Output the [X, Y] coordinate of the center of the cell containing the given text.  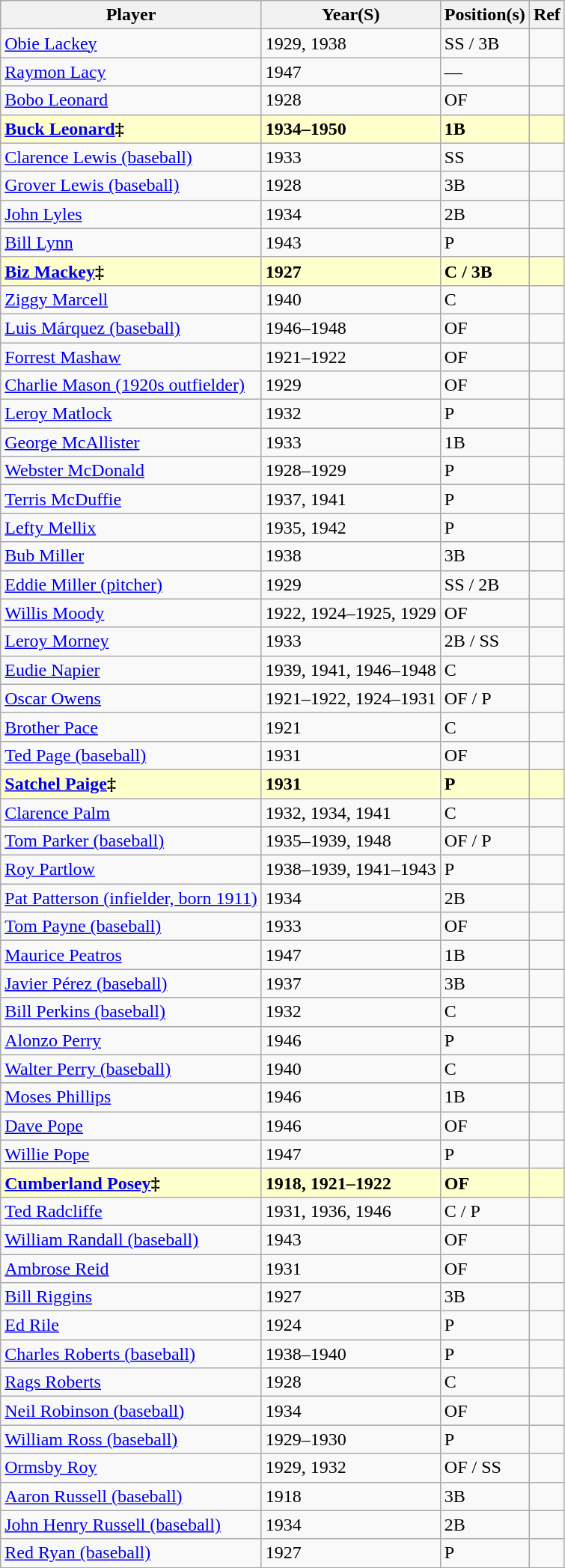
1939, 1941, 1946–1948 [350, 670]
1929, 1938 [350, 43]
Tom Payne (baseball) [131, 927]
Javier Pérez (baseball) [131, 983]
1921 [350, 727]
Grover Lewis (baseball) [131, 186]
Aaron Russell (baseball) [131, 1496]
Bub Miller [131, 556]
Leroy Morney [131, 641]
1937 [350, 983]
Ref [546, 15]
Red Ryan (baseball) [131, 1553]
1946–1948 [350, 328]
Satchel Paige‡ [131, 784]
Walter Perry (baseball) [131, 1069]
1935, 1942 [350, 528]
Terris McDuffie [131, 499]
Biz Mackey‡ [131, 271]
1938 [350, 556]
Willis Moody [131, 613]
Obie Lackey [131, 43]
Roy Partlow [131, 870]
John Lyles [131, 214]
SS / 2B [485, 585]
1918, 1921–1922 [350, 1183]
Bobo Leonard [131, 100]
Rags Roberts [131, 1382]
Ziggy Marcell [131, 299]
Neil Robinson (baseball) [131, 1411]
Ted Radcliffe [131, 1211]
1921–1922 [350, 357]
Brother Pace [131, 727]
Year(S) [350, 15]
Ed Rile [131, 1326]
Alonzo Perry [131, 1040]
Position(s) [485, 15]
Buck Leonard‡ [131, 129]
2B / SS [485, 641]
Pat Patterson (infielder, born 1911) [131, 898]
Tom Parker (baseball) [131, 841]
— [485, 72]
Charlie Mason (1920s outfielder) [131, 385]
Clarence Lewis (baseball) [131, 157]
1918 [350, 1496]
1929–1930 [350, 1439]
C / P [485, 1211]
OF / SS [485, 1468]
Charles Roberts (baseball) [131, 1354]
1921–1922, 1924–1931 [350, 698]
Bill Perkins (baseball) [131, 1012]
1938–1940 [350, 1354]
1931, 1936, 1946 [350, 1211]
Willie Pope [131, 1154]
Raymon Lacy [131, 72]
Webster McDonald [131, 471]
Oscar Owens [131, 698]
1937, 1941 [350, 499]
Leroy Matlock [131, 414]
Bill Lynn [131, 242]
Moses Phillips [131, 1097]
1924 [350, 1326]
John Henry Russell (baseball) [131, 1525]
Maurice Peatros [131, 955]
Lefty Mellix [131, 528]
Ambrose Reid [131, 1269]
1928–1929 [350, 471]
William Ross (baseball) [131, 1439]
Player [131, 15]
1929, 1932 [350, 1468]
Luis Márquez (baseball) [131, 328]
Eddie Miller (pitcher) [131, 585]
SS [485, 157]
Dave Pope [131, 1126]
Bill Riggins [131, 1297]
C / 3B [485, 271]
Cumberland Posey‡ [131, 1183]
Ormsby Roy [131, 1468]
1932, 1934, 1941 [350, 812]
Ted Page (baseball) [131, 755]
Forrest Mashaw [131, 357]
George McAllister [131, 442]
Clarence Palm [131, 812]
1935–1939, 1948 [350, 841]
Eudie Napier [131, 670]
William Randall (baseball) [131, 1239]
1934–1950 [350, 129]
1938–1939, 1941–1943 [350, 870]
1922, 1924–1925, 1929 [350, 613]
SS / 3B [485, 43]
